Locate the cell with the specified text and output its [x, y] center coordinate. 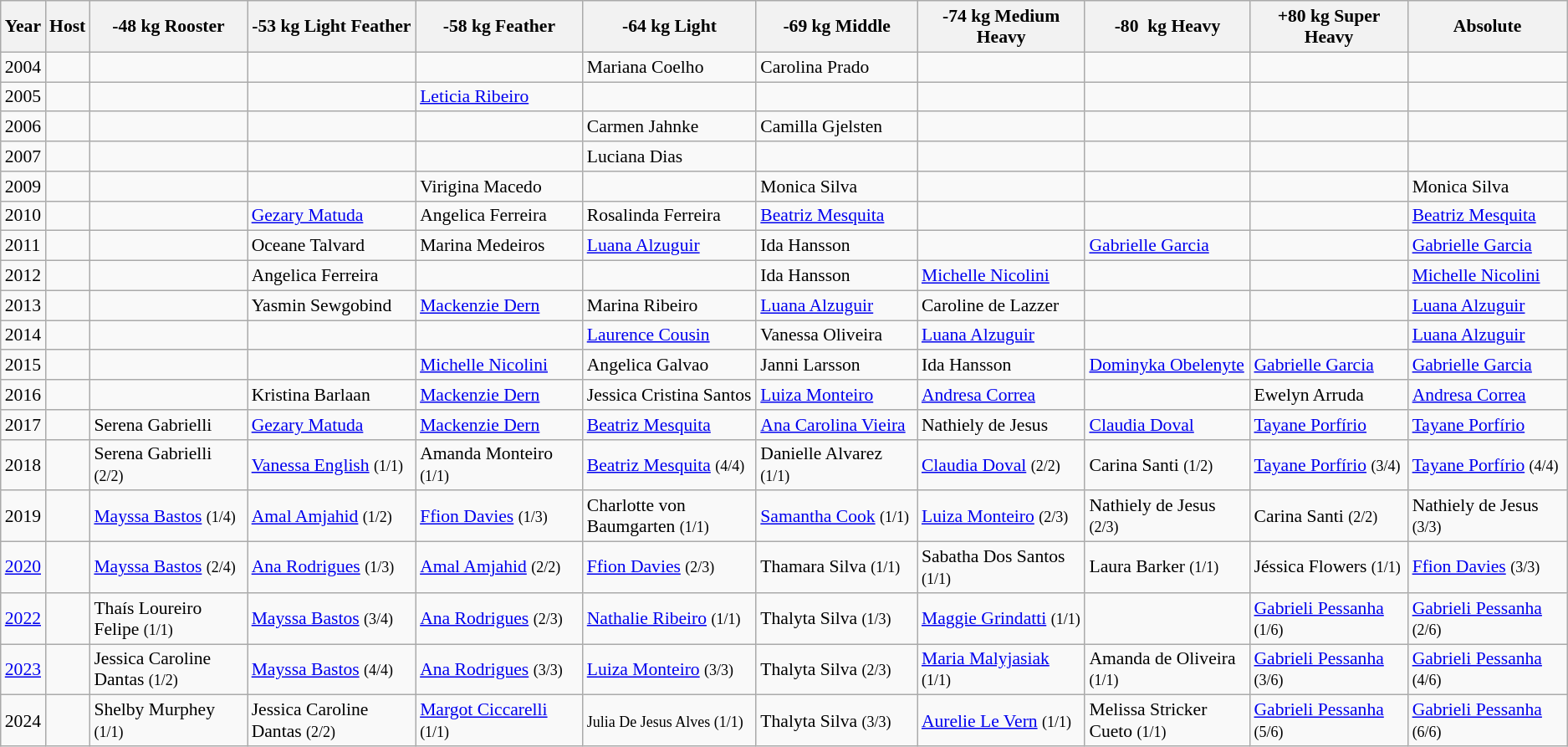
Amanda Monteiro (1/1) [499, 465]
Kristina Barlaan [331, 395]
Carmen Jahnke [670, 127]
Thamara Silva (1/1) [836, 567]
Luiza Monteiro (2/3) [1002, 517]
-58 kg Feather [499, 27]
Absolute [1488, 27]
Thalyta Silva (3/3) [836, 721]
Gabrieli Pessanha (5/6) [1328, 721]
2010 [23, 216]
Tayane Porfírio (3/4) [1328, 465]
Serena Gabrielli (2/2) [168, 465]
Claudia Doval [1167, 425]
Angelica Galvao [670, 366]
2024 [23, 721]
Nathalie Ribeiro (1/1) [670, 619]
Leticia Ribeiro [499, 97]
Laura Barker (1/1) [1167, 567]
Shelby Murphey (1/1) [168, 721]
+80 kg Super Heavy [1328, 27]
2011 [23, 246]
Oceane Talvard [331, 246]
Vanessa Oliveira [836, 335]
Charlotte von Baumgarten (1/1) [670, 517]
Sabatha Dos Santos (1/1) [1002, 567]
2015 [23, 366]
Carina Santi (2/2) [1328, 517]
Mayssa Bastos (1/4) [168, 517]
Tayane Porfírio (4/4) [1488, 465]
Thaís Loureiro Felipe (1/1) [168, 619]
Ana Rodrigues (1/3) [331, 567]
-64 kg Light [670, 27]
Mayssa Bastos (4/4) [331, 669]
Ffion Davies (3/3) [1488, 567]
Camilla Gjelsten [836, 127]
2023 [23, 669]
Carina Santi (1/2) [1167, 465]
Thalyta Silva (1/3) [836, 619]
Gabrieli Pessanha (2/6) [1488, 619]
Amal Amjahid (1/2) [331, 517]
Maria Malyjasiak (1/1) [1002, 669]
Claudia Doval (2/2) [1002, 465]
Amanda de Oliveira (1/1) [1167, 669]
Marina Medeiros [499, 246]
2022 [23, 619]
Beatriz Mesquita (4/4) [670, 465]
2017 [23, 425]
Margot Ciccarelli (1/1) [499, 721]
-69 kg Middle [836, 27]
Thalyta Silva (2/3) [836, 669]
Nathiely de Jesus (3/3) [1488, 517]
Mayssa Bastos (3/4) [331, 619]
2009 [23, 187]
Gabrieli Pessanha (3/6) [1328, 669]
Ffion Davies (2/3) [670, 567]
Jessica Caroline Dantas (1/2) [168, 669]
2013 [23, 305]
Melissa Stricker Cueto (1/1) [1167, 721]
Luciana Dias [670, 156]
Yasmin Sewgobind [331, 305]
Ana Rodrigues (3/3) [499, 669]
-48 kg Rooster [168, 27]
Maggie Grindatti (1/1) [1002, 619]
Year [23, 27]
Marina Ribeiro [670, 305]
2007 [23, 156]
Jessica Caroline Dantas (2/2) [331, 721]
-80 kg Heavy [1167, 27]
Luiza Monteiro [836, 395]
Julia De Jesus Alves (1/1) [670, 721]
Carolina Prado [836, 67]
2018 [23, 465]
Virigina Macedo [499, 187]
Danielle Alvarez (1/1) [836, 465]
Mayssa Bastos (2/4) [168, 567]
-53 kg Light Feather [331, 27]
Luiza Monteiro (3/3) [670, 669]
-74 kg Medium Heavy [1002, 27]
Gabrieli Pessanha (6/6) [1488, 721]
2004 [23, 67]
Gabrieli Pessanha (1/6) [1328, 619]
2019 [23, 517]
Rosalinda Ferreira [670, 216]
2012 [23, 276]
Nathiely de Jesus (2/3) [1167, 517]
Aurelie Le Vern (1/1) [1002, 721]
Amal Amjahid (2/2) [499, 567]
2006 [23, 127]
2005 [23, 97]
Jessica Cristina Santos [670, 395]
Ewelyn Arruda [1328, 395]
Jéssica Flowers (1/1) [1328, 567]
Laurence Cousin [670, 335]
Mariana Coelho [670, 67]
Nathiely de Jesus [1002, 425]
Serena Gabrielli [168, 425]
Samantha Cook (1/1) [836, 517]
Janni Larsson [836, 366]
2016 [23, 395]
Ffion Davies (1/3) [499, 517]
2014 [23, 335]
Vanessa English (1/1) [331, 465]
Caroline de Lazzer [1002, 305]
Gabrieli Pessanha (4/6) [1488, 669]
Dominyka Obelenyte [1167, 366]
Host [67, 27]
Ana Carolina Vieira [836, 425]
Ana Rodrigues (2/3) [499, 619]
2020 [23, 567]
